Return the (x, y) coordinate for the center point of the cell that contains the specified text.  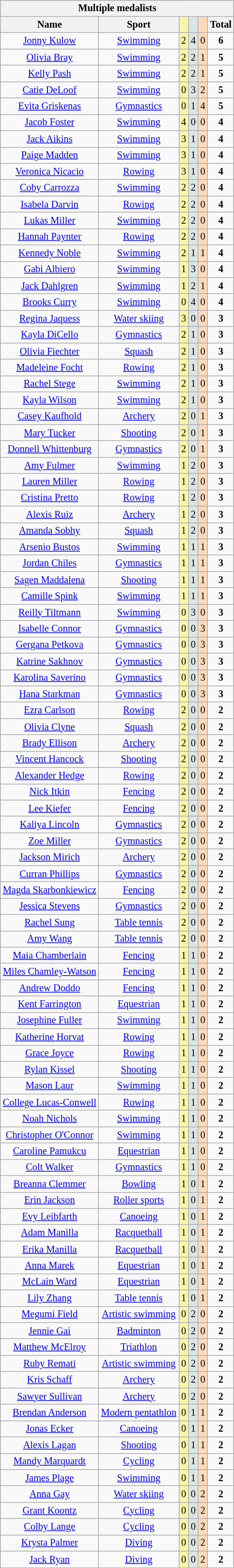
Nick Itkin (49, 792)
James Plage (49, 1478)
Gergana Petkova (49, 645)
Mary Tucker (49, 433)
Jack Ryan (49, 1559)
Hana Starkman (49, 694)
Rylan Kissel (49, 1070)
Colby Lange (49, 1527)
Triathlon (139, 1347)
Sport (139, 25)
Amanda Sobhy (49, 531)
Katherine Horvat (49, 1037)
Alexis Lagan (49, 1445)
Zoe Miller (49, 841)
Lauren Miller (49, 482)
Modern pentathlon (139, 1413)
Madeleine Focht (49, 368)
6 (221, 41)
Kennedy Noble (49, 253)
Josephine Fuller (49, 1021)
Colt Walker (49, 1168)
Jack Aikins (49, 139)
Caroline Pamukcu (49, 1151)
Megumi Field (49, 1315)
Andrew Doddo (49, 988)
Amy Fulmer (49, 466)
Katrine Sakhnov (49, 661)
Jennie Gai (49, 1331)
Mandy Marquardt (49, 1462)
Name (49, 25)
Olivia Clyne (49, 727)
Sagen Maddalena (49, 580)
Olivia Bray (49, 57)
Alexis Ruiz (49, 514)
Isabelle Connor (49, 629)
Total (221, 25)
Jackson Mirich (49, 857)
Mason Laur (49, 1086)
Olivia Fiechter (49, 351)
Jonny Kulow (49, 41)
Multiple medalists (117, 8)
Vincent Hancock (49, 759)
Kayla DiCello (49, 335)
Anna Marek (49, 1266)
Jack Dahlgren (49, 286)
Magda Skarbonkiewicz (49, 890)
Regina Jaquess (49, 319)
Lee Kiefer (49, 808)
Kent Farrington (49, 1004)
Jordan Chiles (49, 563)
Hannah Paynter (49, 237)
Veronica Nicacio (49, 172)
Arsenio Bustos (49, 547)
Sawyer Sullivan (49, 1396)
Jonas Ecker (49, 1429)
Alexander Hedge (49, 776)
Brendan Anderson (49, 1413)
Kaliya Lincoln (49, 825)
Rachel Sung (49, 923)
Grant Koontz (49, 1511)
Lily Zhang (49, 1298)
Cristina Pretto (49, 498)
Grace Joyce (49, 1053)
Kayla Wilson (49, 400)
Kelly Pash (49, 74)
Karolina Saverino (49, 678)
Breanna Clemmer (49, 1184)
Ruby Remati (49, 1364)
Miles Chamley-Watson (49, 972)
Jacob Foster (49, 123)
Casey Kaufhold (49, 417)
Roller sports (139, 1200)
Kris Schaff (49, 1380)
Christopher O'Connor (49, 1135)
Coby Carrozza (49, 188)
Adam Manilla (49, 1233)
Jessica Stevens (49, 906)
Evy Leibfarth (49, 1217)
Curran Phillips (49, 874)
Brady Ellison (49, 743)
Anna Gay (49, 1494)
Catie DeLoof (49, 90)
Erika Manilla (49, 1249)
McLain Ward (49, 1282)
Brooks Curry (49, 302)
College Lucas-Conwell (49, 1102)
Erin Jackson (49, 1200)
Rachel Stege (49, 384)
Isabela Darvin (49, 204)
Gabi Albiero (49, 270)
Bowling (139, 1184)
Donnell Whittenburg (49, 449)
Matthew McElroy (49, 1347)
Noah Nichols (49, 1119)
Lukas Miller (49, 221)
Evita Griskenas (49, 106)
Badminton (139, 1331)
Ezra Carlson (49, 710)
Maia Chamberlain (49, 955)
Krysta Palmer (49, 1543)
Amy Wang (49, 939)
Paige Madden (49, 155)
Camille Spink (49, 596)
Reilly Tiltmann (49, 612)
